Pinpoint the cell where the given text exists, returning its [x, y] midpoint coordinate. 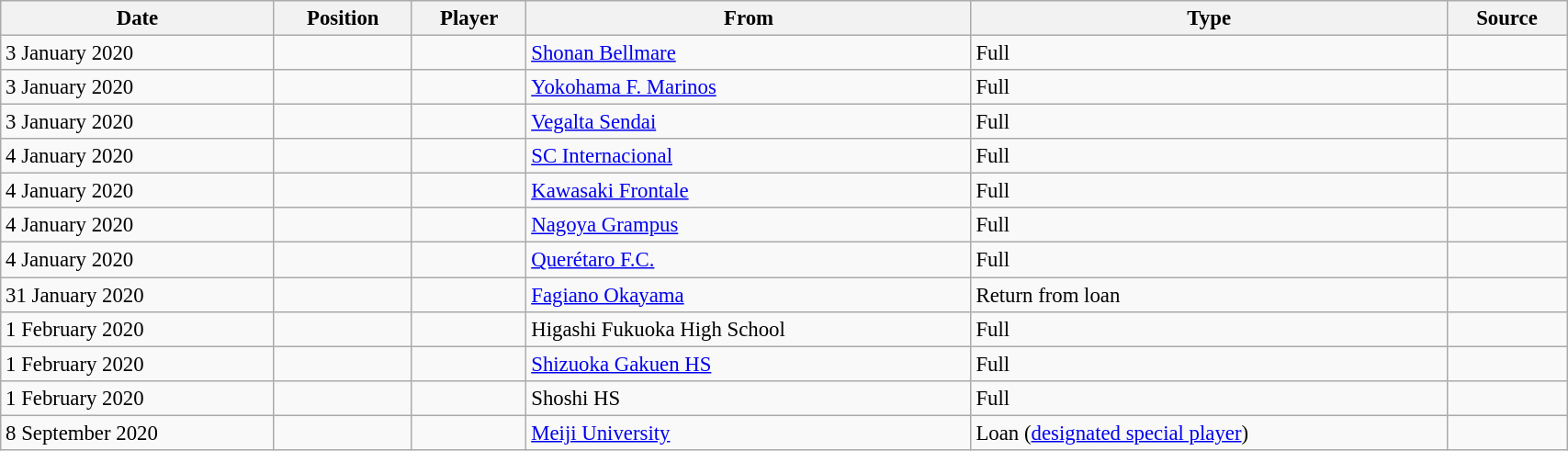
Shizuoka Gakuen HS [749, 364]
Return from loan [1209, 295]
Date [138, 18]
Loan (designated special player) [1209, 433]
Querétaro F.C. [749, 260]
Kawasaki Frontale [749, 191]
Source [1506, 18]
Player [468, 18]
Yokohama F. Marinos [749, 87]
Higashi Fukuoka High School [749, 329]
Type [1209, 18]
31 January 2020 [138, 295]
Position [343, 18]
Vegalta Sendai [749, 122]
Shoshi HS [749, 398]
SC Internacional [749, 156]
Meiji University [749, 433]
Shonan Bellmare [749, 53]
From [749, 18]
Nagoya Grampus [749, 225]
8 September 2020 [138, 433]
Fagiano Okayama [749, 295]
